Return [x, y] of the center of cell containing provided text 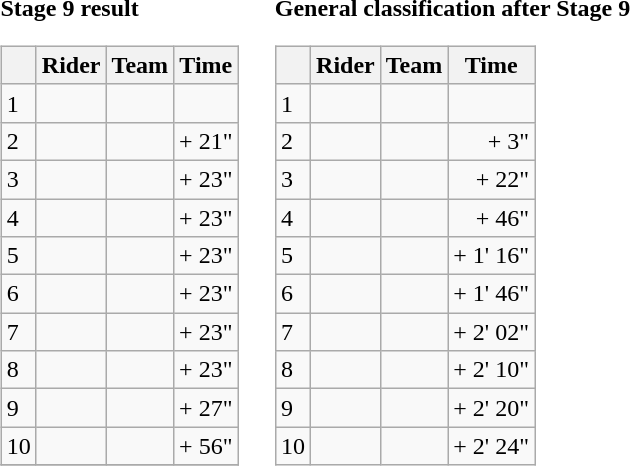
+ 1' 16" [492, 256]
+ 22" [492, 179]
+ 1' 46" [492, 294]
+ 46" [492, 217]
+ 56" [206, 446]
+ 27" [206, 408]
+ 2' 24" [492, 446]
+ 21" [206, 141]
+ 2' 02" [492, 332]
+ 2' 10" [492, 370]
+ 3" [492, 141]
+ 2' 20" [492, 408]
